Return [x, y] of the center of cell containing provided text 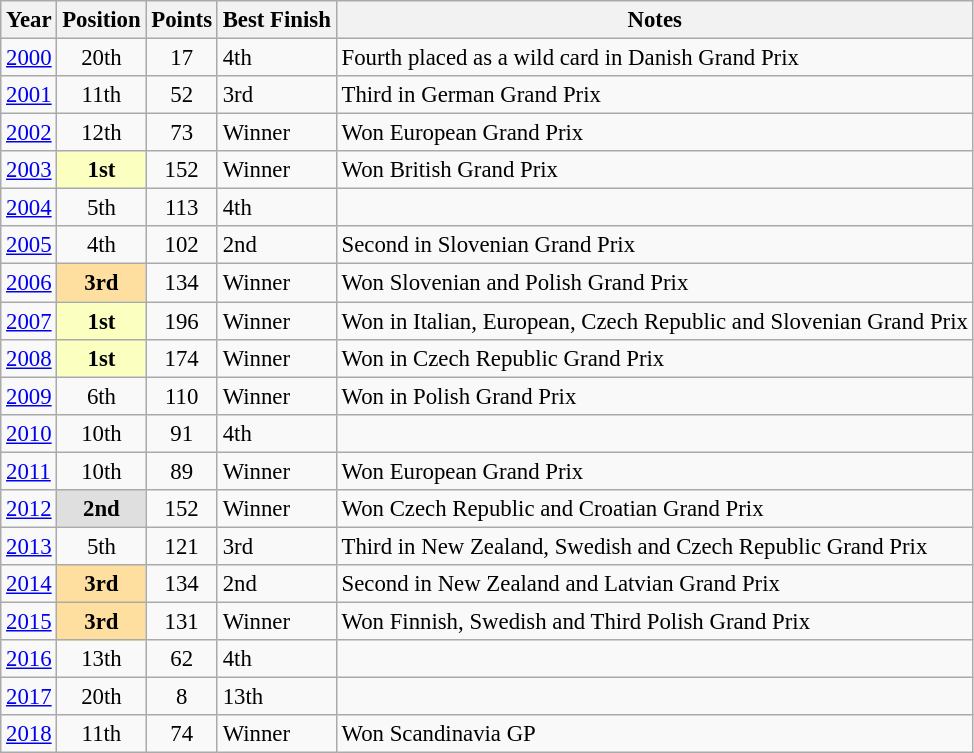
Points [182, 20]
2018 [29, 734]
2004 [29, 208]
2000 [29, 58]
2010 [29, 433]
Position [102, 20]
Won in Polish Grand Prix [654, 396]
Won British Grand Prix [654, 170]
2006 [29, 283]
2013 [29, 546]
2002 [29, 133]
2011 [29, 471]
Won Czech Republic and Croatian Grand Prix [654, 509]
Won in Czech Republic Grand Prix [654, 358]
110 [182, 396]
Notes [654, 20]
Second in New Zealand and Latvian Grand Prix [654, 584]
Best Finish [276, 20]
74 [182, 734]
Fourth placed as a wild card in Danish Grand Prix [654, 58]
2009 [29, 396]
2008 [29, 358]
73 [182, 133]
Won Scandinavia GP [654, 734]
17 [182, 58]
121 [182, 546]
131 [182, 621]
113 [182, 208]
8 [182, 697]
2015 [29, 621]
62 [182, 659]
102 [182, 245]
2017 [29, 697]
Won in Italian, European, Czech Republic and Slovenian Grand Prix [654, 321]
2007 [29, 321]
2005 [29, 245]
Second in Slovenian Grand Prix [654, 245]
91 [182, 433]
2016 [29, 659]
52 [182, 95]
12th [102, 133]
174 [182, 358]
2012 [29, 509]
Won Slovenian and Polish Grand Prix [654, 283]
Year [29, 20]
89 [182, 471]
2014 [29, 584]
6th [102, 396]
2003 [29, 170]
196 [182, 321]
Won Finnish, Swedish and Third Polish Grand Prix [654, 621]
2001 [29, 95]
Third in New Zealand, Swedish and Czech Republic Grand Prix [654, 546]
Third in German Grand Prix [654, 95]
